For the text-containing cell, return its midpoint in (X, Y) coordinate format. 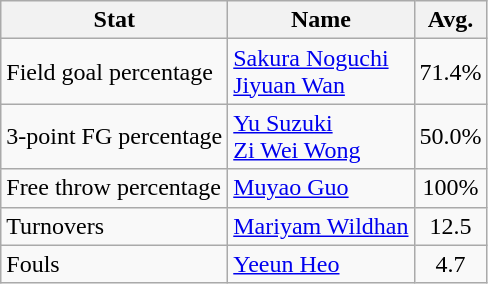
Turnovers (114, 226)
Field goal percentage (114, 72)
Stat (114, 20)
Yeeun Heo (321, 264)
Free throw percentage (114, 188)
100% (450, 188)
4.7 (450, 264)
Sakura Noguchi Jiyuan Wan (321, 72)
Name (321, 20)
Muyao Guo (321, 188)
71.4% (450, 72)
50.0% (450, 136)
12.5 (450, 226)
Yu Suzuki Zi Wei Wong (321, 136)
Mariyam Wildhan (321, 226)
Fouls (114, 264)
3-point FG percentage (114, 136)
Avg. (450, 20)
